Find where the given text appears and provide that cell's center as (X, Y) coordinate. 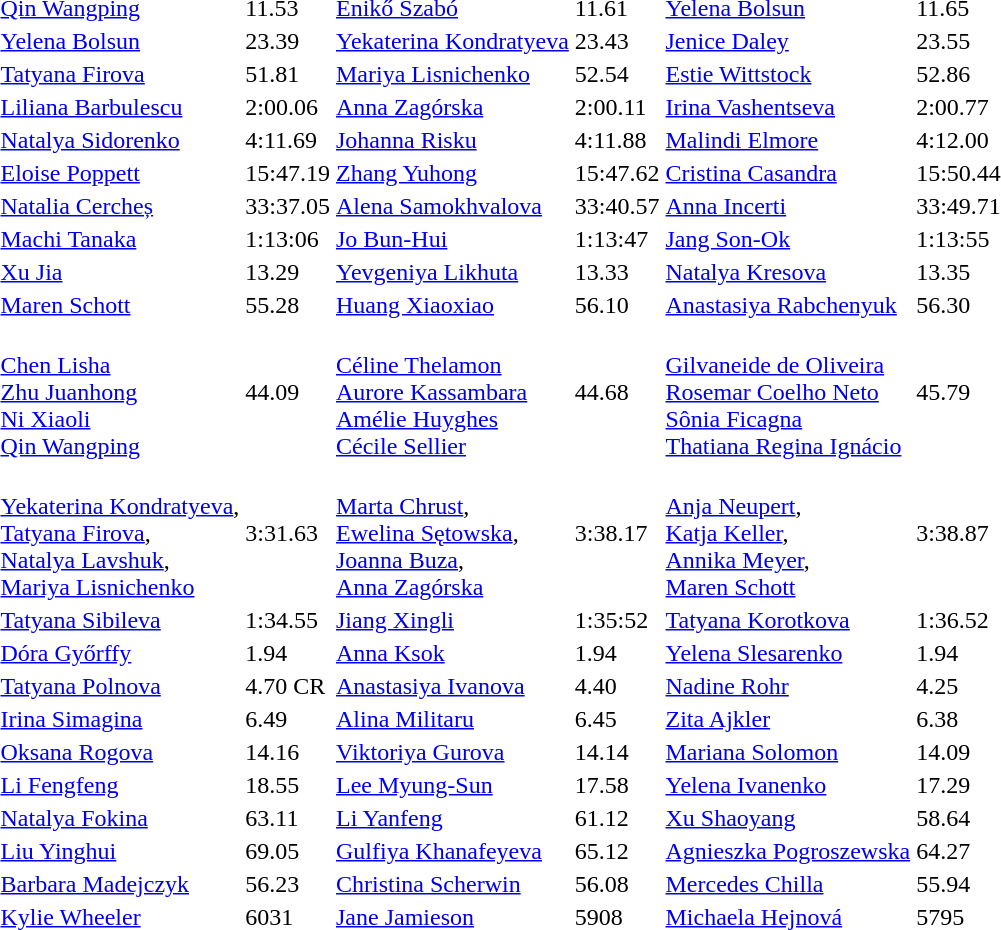
56.08 (617, 884)
23.43 (617, 41)
Jenice Daley (788, 41)
Yevgeniya Likhuta (453, 272)
Estie Wittstock (788, 74)
2:00.06 (288, 107)
Christina Scherwin (453, 884)
1:34.55 (288, 620)
63.11 (288, 818)
4:11.88 (617, 140)
14.14 (617, 752)
Irina Vashentseva (788, 107)
33:40.57 (617, 206)
Nadine Rohr (788, 686)
4.70 CR (288, 686)
33:37.05 (288, 206)
6.45 (617, 719)
23.39 (288, 41)
Zhang Yuhong (453, 173)
Jiang Xingli (453, 620)
Malindi Elmore (788, 140)
44.09 (288, 392)
18.55 (288, 785)
44.68 (617, 392)
1:13:47 (617, 239)
Huang Xiaoxiao (453, 305)
Anna Ksok (453, 653)
4:11.69 (288, 140)
14.16 (288, 752)
Xu Shaoyang (788, 818)
13.33 (617, 272)
Gilvaneide de OliveiraRosemar Coelho NetoSônia FicagnaThatiana Regina Ignácio (788, 392)
13.29 (288, 272)
69.05 (288, 851)
Natalya Kresova (788, 272)
2:00.11 (617, 107)
Cristina Casandra (788, 173)
65.12 (617, 851)
56.10 (617, 305)
Yelena Slesarenko (788, 653)
3:38.17 (617, 533)
Zita Ajkler (788, 719)
1:35:52 (617, 620)
1:13:06 (288, 239)
4.40 (617, 686)
55.28 (288, 305)
Jang Son-Ok (788, 239)
Alina Militaru (453, 719)
Marta Chrust,Ewelina Sętowska,Joanna Buza,Anna Zagórska (453, 533)
Jo Bun-Hui (453, 239)
Mariya Lisnichenko (453, 74)
Anastasiya Rabchenyuk (788, 305)
Mercedes Chilla (788, 884)
3:31.63 (288, 533)
61.12 (617, 818)
17.58 (617, 785)
Lee Myung-Sun (453, 785)
Anna Zagórska (453, 107)
Agnieszka Pogroszewska (788, 851)
Viktoriya Gurova (453, 752)
15:47.62 (617, 173)
Yekaterina Kondratyeva (453, 41)
Yelena Ivanenko (788, 785)
Anastasiya Ivanova (453, 686)
56.23 (288, 884)
Gulfiya Khanafeyeva (453, 851)
Anja Neupert,Katja Keller,Annika Meyer,Maren Schott (788, 533)
52.54 (617, 74)
Tatyana Korotkova (788, 620)
15:47.19 (288, 173)
Alena Samokhvalova (453, 206)
6.49 (288, 719)
51.81 (288, 74)
Anna Incerti (788, 206)
Johanna Risku (453, 140)
Céline ThelamonAurore KassambaraAmélie HuyghesCécile Sellier (453, 392)
Mariana Solomon (788, 752)
Li Yanfeng (453, 818)
